Determine the [x, y] coordinate at the center of the cell enclosing the given text.  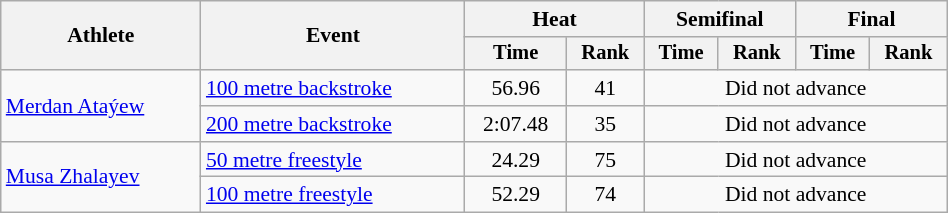
Athlete [101, 36]
200 metre backstroke [333, 124]
Semifinal [720, 19]
52.29 [516, 195]
41 [606, 88]
Heat [554, 19]
Final [872, 19]
24.29 [516, 160]
75 [606, 160]
Event [333, 36]
50 metre freestyle [333, 160]
Merdan Ataýew [101, 106]
56.96 [516, 88]
74 [606, 195]
100 metre freestyle [333, 195]
100 metre backstroke [333, 88]
Musa Zhalayev [101, 178]
35 [606, 124]
2:07.48 [516, 124]
